Scan for the cell matching the given text and deliver its (x, y) coordinate at center. 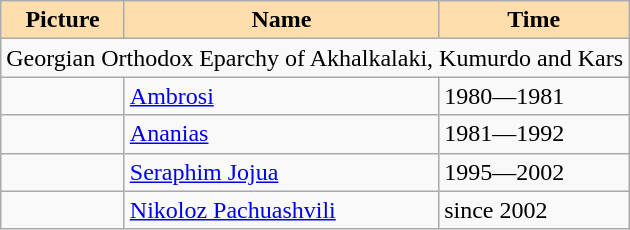
Picture (63, 20)
since 2002 (534, 210)
Seraphim Jojua (281, 172)
Name (281, 20)
1995—2002 (534, 172)
Time (534, 20)
Ananias (281, 134)
Georgian Orthodox Eparchy of Akhalkalaki, Kumurdo and Kars (315, 58)
1981—1992 (534, 134)
1980—1981 (534, 96)
Ambrosi (281, 96)
Nikoloz Pachuashvili (281, 210)
